Search for the cell housing the specified text and yield its [X, Y] center coordinate. 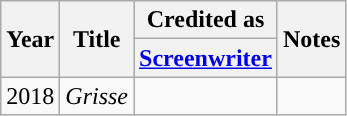
2018 [30, 96]
Grisse [97, 96]
Screenwriter [206, 58]
Year [30, 39]
Notes [311, 39]
Title [97, 39]
Credited as [206, 20]
